Return the (x, y) coordinate for the center point of the cell that contains the specified text.  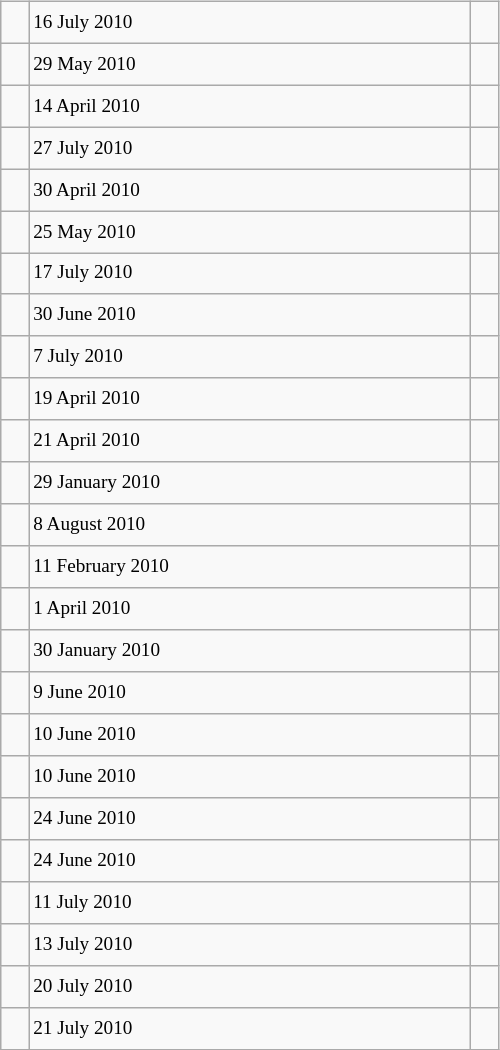
21 July 2010 (250, 1028)
16 July 2010 (250, 22)
20 July 2010 (250, 986)
11 July 2010 (250, 902)
29 May 2010 (250, 64)
14 April 2010 (250, 106)
11 February 2010 (250, 567)
21 April 2010 (250, 441)
19 April 2010 (250, 399)
30 January 2010 (250, 651)
30 June 2010 (250, 315)
30 April 2010 (250, 190)
27 July 2010 (250, 148)
7 July 2010 (250, 357)
17 July 2010 (250, 274)
13 July 2010 (250, 944)
9 June 2010 (250, 693)
25 May 2010 (250, 232)
29 January 2010 (250, 483)
8 August 2010 (250, 525)
1 April 2010 (250, 609)
